Find where the given text appears and provide that cell's center as (x, y) coordinate. 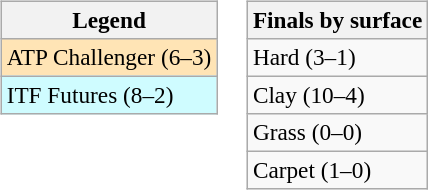
Clay (10–4) (337, 95)
Hard (3–1) (337, 57)
Finals by surface (337, 20)
ITF Futures (8–2) (108, 95)
Legend (108, 20)
ATP Challenger (6–3) (108, 57)
Carpet (1–0) (337, 171)
Grass (0–0) (337, 133)
